Scan for the cell matching the given text and deliver its (X, Y) coordinate at center. 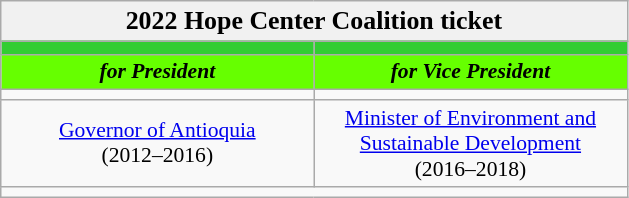
for Vice President (470, 72)
for President (158, 72)
Minister of Environment and Sustainable Development(2016–2018) (470, 144)
2022 Hope Center Coalition ticket (314, 21)
Governor of Antioquia(2012–2016) (158, 144)
